Pinpoint the cell where the given text exists, returning its (X, Y) midpoint coordinate. 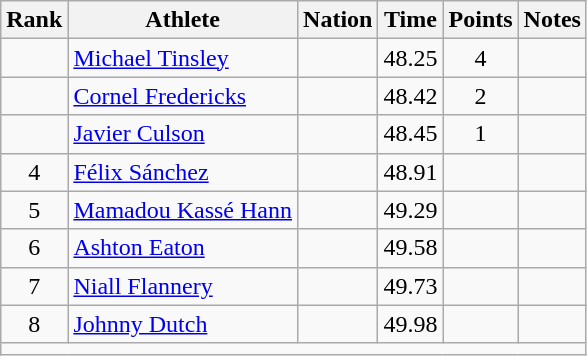
49.98 (410, 324)
Johnny Dutch (183, 324)
Javier Culson (183, 134)
Michael Tinsley (183, 58)
Points (480, 20)
49.58 (410, 248)
49.29 (410, 210)
Niall Flannery (183, 286)
Notes (552, 20)
1 (480, 134)
49.73 (410, 286)
2 (480, 96)
Mamadou Kassé Hann (183, 210)
8 (34, 324)
48.91 (410, 172)
6 (34, 248)
Rank (34, 20)
48.45 (410, 134)
48.42 (410, 96)
Ashton Eaton (183, 248)
Time (410, 20)
Nation (338, 20)
7 (34, 286)
5 (34, 210)
Félix Sánchez (183, 172)
Athlete (183, 20)
48.25 (410, 58)
Cornel Fredericks (183, 96)
